Extract the (x, y) coordinate from the center of the cell holding the provided text.  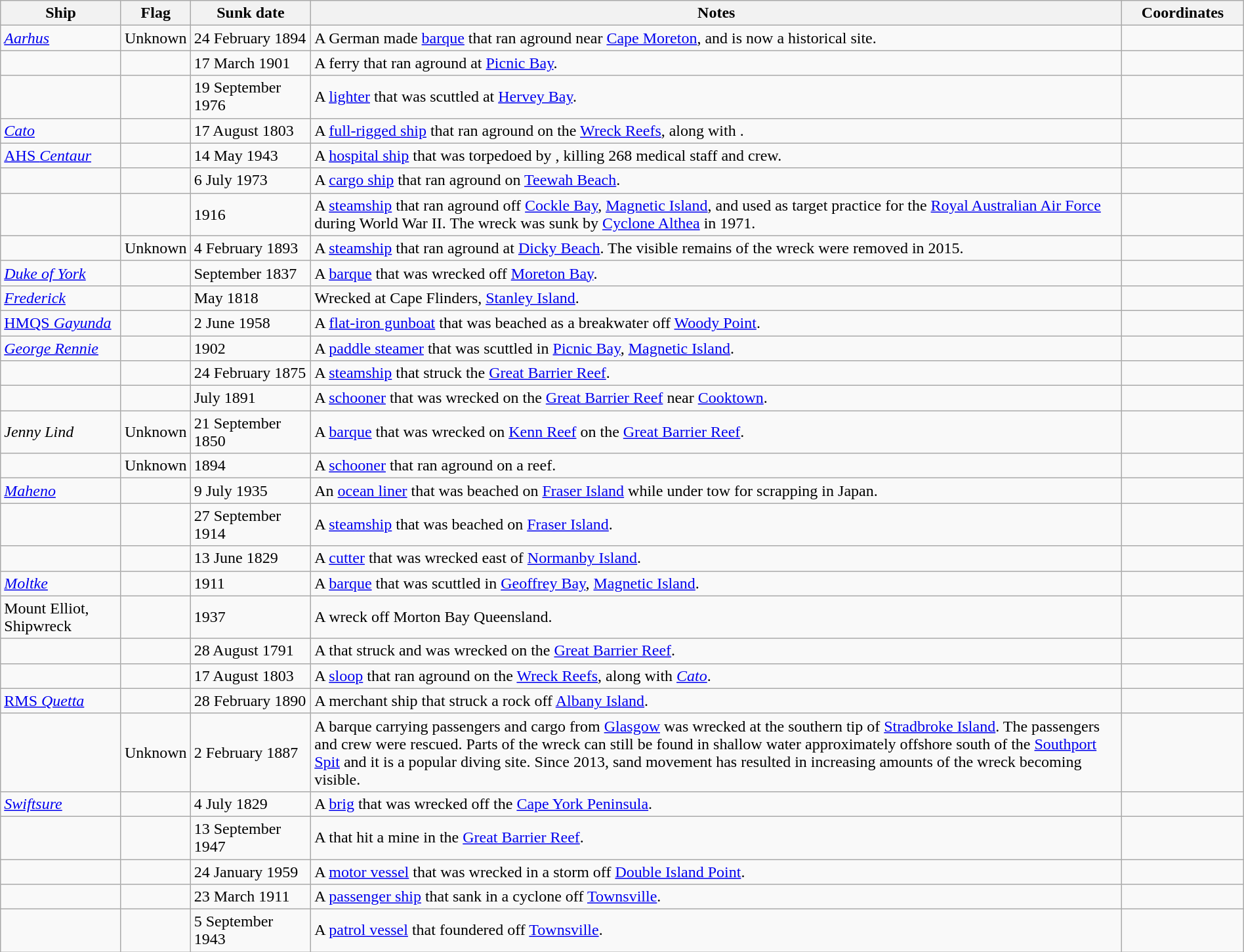
A sloop that ran aground on the Wreck Reefs, along with Cato. (716, 676)
13 September 1947 (251, 837)
Jenny Lind (61, 432)
17 March 1901 (251, 63)
24 February 1894 (251, 38)
RMS Quetta (61, 701)
A that hit a mine in the Great Barrier Reef. (716, 837)
A lighter that was scuttled at Hervey Bay. (716, 97)
A steamship that ran aground at Dicky Beach. The visible remains of the wreck were removed in 2015. (716, 248)
13 June 1829 (251, 558)
A cargo ship that ran aground on Teewah Beach. (716, 180)
28 February 1890 (251, 701)
Wrecked at Cape Flinders, Stanley Island. (716, 298)
1911 (251, 583)
21 September 1850 (251, 432)
Swiftsure (61, 804)
19 September 1976 (251, 97)
2 February 1887 (251, 752)
A that struck and was wrecked on the Great Barrier Reef. (716, 651)
A patrol vessel that foundered off Townsville. (716, 930)
An ocean liner that was beached on Fraser Island while under tow for scrapping in Japan. (716, 491)
A brig that was wrecked off the Cape York Peninsula. (716, 804)
A full-rigged ship that ran aground on the Wreck Reefs, along with . (716, 131)
Coordinates (1182, 13)
Mount Elliot, Shipwreck (61, 617)
A wreck off Morton Bay Queensland. (716, 617)
23 March 1911 (251, 897)
Flag (155, 13)
George Rennie (61, 348)
1894 (251, 466)
Duke of York (61, 273)
24 February 1875 (251, 373)
Moltke (61, 583)
A schooner that was wrecked on the Great Barrier Reef near Cooktown. (716, 398)
A steamship that was beached on Fraser Island. (716, 525)
September 1837 (251, 273)
1916 (251, 214)
24 January 1959 (251, 872)
A motor vessel that was wrecked in a storm off Double Island Point. (716, 872)
A steamship that struck the Great Barrier Reef. (716, 373)
Frederick (61, 298)
4 February 1893 (251, 248)
6 July 1973 (251, 180)
A ferry that ran aground at Picnic Bay. (716, 63)
AHS Centaur (61, 155)
A German made barque that ran aground near Cape Moreton, and is now a historical site. (716, 38)
A cutter that was wrecked east of Normanby Island. (716, 558)
Cato (61, 131)
A barque that was scuttled in Geoffrey Bay, Magnetic Island. (716, 583)
A paddle steamer that was scuttled in Picnic Bay, Magnetic Island. (716, 348)
A merchant ship that struck a rock off Albany Island. (716, 701)
Aarhus (61, 38)
2 June 1958 (251, 323)
Ship (61, 13)
A barque that was wrecked off Moreton Bay. (716, 273)
28 August 1791 (251, 651)
A passenger ship that sank in a cyclone off Townsville. (716, 897)
14 May 1943 (251, 155)
A flat-iron gunboat that was beached as a breakwater off Woody Point. (716, 323)
A hospital ship that was torpedoed by , killing 268 medical staff and crew. (716, 155)
9 July 1935 (251, 491)
Maheno (61, 491)
A barque that was wrecked on Kenn Reef on the Great Barrier Reef. (716, 432)
July 1891 (251, 398)
1902 (251, 348)
1937 (251, 617)
Notes (716, 13)
27 September 1914 (251, 525)
Sunk date (251, 13)
HMQS Gayunda (61, 323)
4 July 1829 (251, 804)
May 1818 (251, 298)
5 September 1943 (251, 930)
A schooner that ran aground on a reef. (716, 466)
